Find where the given text appears and provide that cell's center as (X, Y) coordinate. 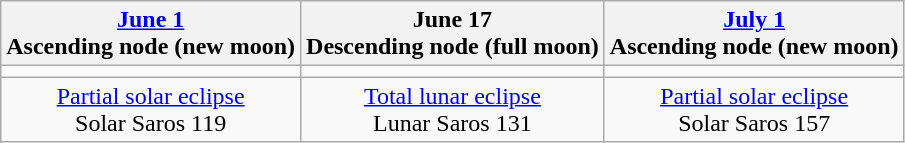
June 1Ascending node (new moon) (151, 34)
Total lunar eclipseLunar Saros 131 (453, 110)
Partial solar eclipseSolar Saros 157 (754, 110)
June 17Descending node (full moon) (453, 34)
July 1Ascending node (new moon) (754, 34)
Partial solar eclipseSolar Saros 119 (151, 110)
